Output the [x, y] coordinate of the center of the cell containing the given text.  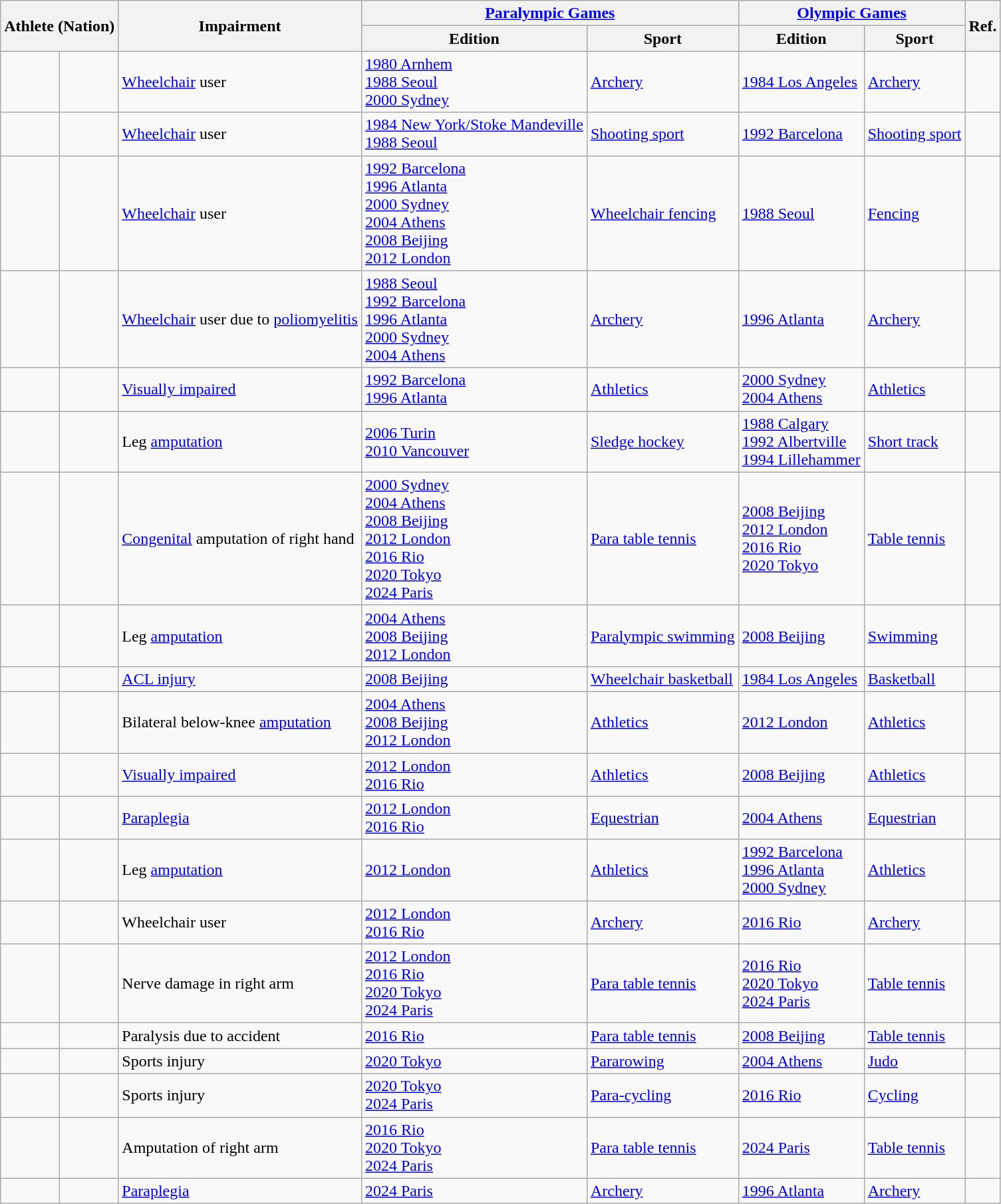
2000 Sydney2004 Athens [801, 390]
2020 Tokyo [474, 1061]
Bilateral below-knee amputation [240, 722]
1988 Calgary1992 Albertville1994 Lillehammer [801, 441]
Amputation of right arm [240, 1147]
Impairment [240, 26]
Cycling [915, 1096]
Sledge hockey [662, 441]
Paralysis due to accident [240, 1036]
Paralympic swimming [662, 636]
1992 Barcelona1996 Atlanta [474, 390]
Pararowing [662, 1061]
Para-cycling [662, 1096]
Judo [915, 1061]
Swimming [915, 636]
1988 Seoul1992 Barcelona1996 Atlanta2000 Sydney2004 Athens [474, 319]
1980 Arnhem1988 Seoul2000 Sydney [474, 82]
1984 New York/Stoke Mandeville1988 Seoul [474, 134]
Congenital amputation of right hand [240, 539]
Paralympic Games [549, 13]
2006 Turin2010 Vancouver [474, 441]
Short track [915, 441]
Basketball [915, 679]
2012 London2016 Rio2020 Tokyo2024 Paris [474, 984]
1992 Barcelona1996 Atlanta2000 Sydney2004 Athens2008 Beijing2012 London [474, 213]
ACL injury [240, 679]
Wheelchair fencing [662, 213]
1988 Seoul [801, 213]
Nerve damage in right arm [240, 984]
2008 Beijing2012 London2016 Rio2020 Tokyo [801, 539]
Olympic Games [851, 13]
Fencing [915, 213]
2000 Sydney2004 Athens2008 Beijing2012 London2016 Rio2020 Tokyo2024 Paris [474, 539]
2020 Tokyo2024 Paris [474, 1096]
1992 Barcelona1996 Atlanta2000 Sydney [801, 870]
Wheelchair basketball [662, 679]
Athlete (Nation) [60, 26]
Ref. [983, 26]
1992 Barcelona [801, 134]
Wheelchair user due to poliomyelitis [240, 319]
